Locate the cell with the specified text and output its (X, Y) center coordinate. 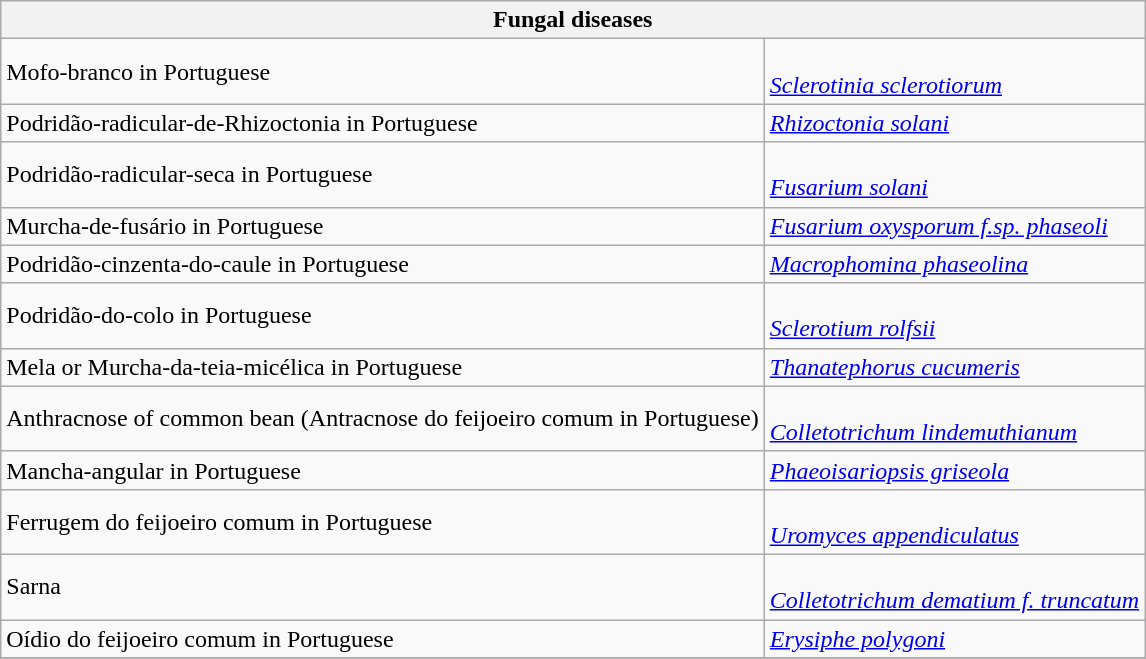
Fusarium oxysporum f.sp. phaseoli (954, 226)
Mancha-angular in Portuguese (383, 470)
Podridão-do-colo in Portuguese (383, 316)
Murcha-de-fusário in Portuguese (383, 226)
Sarna (383, 586)
Uromyces appendiculatus (954, 522)
Oídio do feijoeiro comum in Portuguese (383, 639)
Podridão-radicular-seca in Portuguese (383, 174)
Erysiphe polygoni (954, 639)
Podridão-cinzenta-do-caule in Portuguese (383, 264)
Anthracnose of common bean (Antracnose do feijoeiro comum in Portuguese) (383, 418)
Colletotrichum dematium f. truncatum (954, 586)
Thanatephorus cucumeris (954, 367)
Mela or Murcha-da-teia-micélica in Portuguese (383, 367)
Sclerotinia sclerotiorum (954, 72)
Mofo-branco in Portuguese (383, 72)
Phaeoisariopsis griseola (954, 470)
Macrophomina phaseolina (954, 264)
Fusarium solani (954, 174)
Rhizoctonia solani (954, 123)
Fungal diseases (573, 20)
Ferrugem do feijoeiro comum in Portuguese (383, 522)
Colletotrichum lindemuthianum (954, 418)
Podridão-radicular-de-Rhizoctonia in Portuguese (383, 123)
Sclerotium rolfsii (954, 316)
